Locate the cell with the specified text and output its [X, Y] center coordinate. 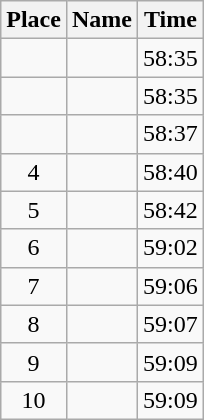
9 [34, 362]
Place [34, 20]
7 [34, 286]
Name [102, 20]
59:06 [170, 286]
5 [34, 210]
59:02 [170, 248]
59:07 [170, 324]
6 [34, 248]
10 [34, 400]
58:37 [170, 134]
58:42 [170, 210]
Time [170, 20]
8 [34, 324]
58:40 [170, 172]
4 [34, 172]
